Capture the cell that displays the provided text and extract its (X, Y) central coordinate. 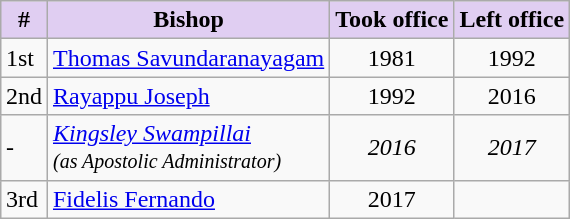
Took office (392, 20)
1981 (392, 58)
Thomas Savundaranayagam (188, 58)
Left office (512, 20)
Rayappu Joseph (188, 96)
Kingsley Swampillai(as Apostolic Administrator) (188, 148)
2nd (24, 96)
1st (24, 58)
Fidelis Fernando (188, 199)
Bishop (188, 20)
- (24, 148)
# (24, 20)
3rd (24, 199)
